Output the (x, y) coordinate of the center of the cell containing the given text.  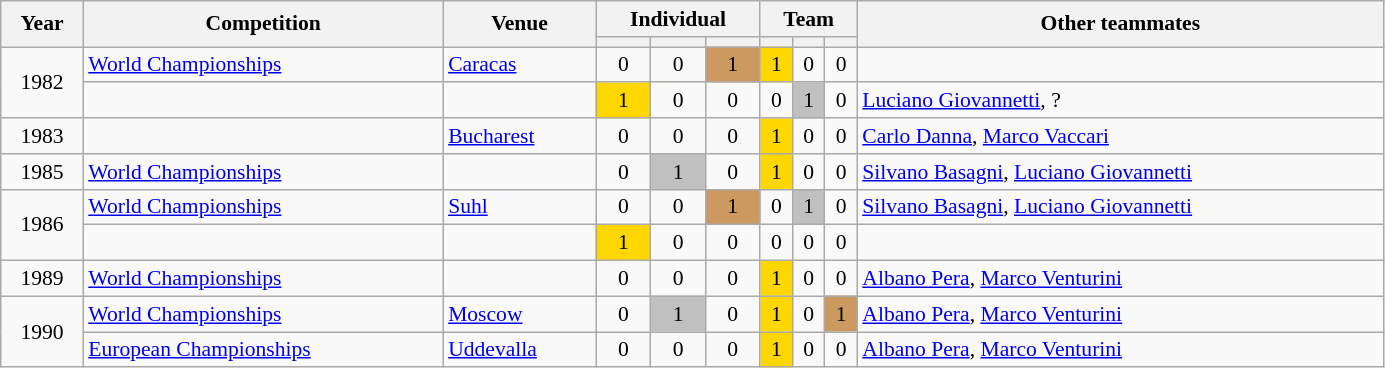
Suhl (520, 207)
Team (808, 19)
1986 (42, 224)
Competition (263, 24)
1985 (42, 172)
1983 (42, 136)
Individual (678, 19)
European Championships (263, 350)
Year (42, 24)
Carlo Danna, Marco Vaccari (1120, 136)
Bucharest (520, 136)
Uddevalla (520, 350)
Moscow (520, 314)
Caracas (520, 65)
Venue (520, 24)
1990 (42, 332)
Other teammates (1120, 24)
Luciano Giovannetti, ? (1120, 101)
1982 (42, 82)
1989 (42, 279)
